For the text-containing cell, return its midpoint in [X, Y] coordinate format. 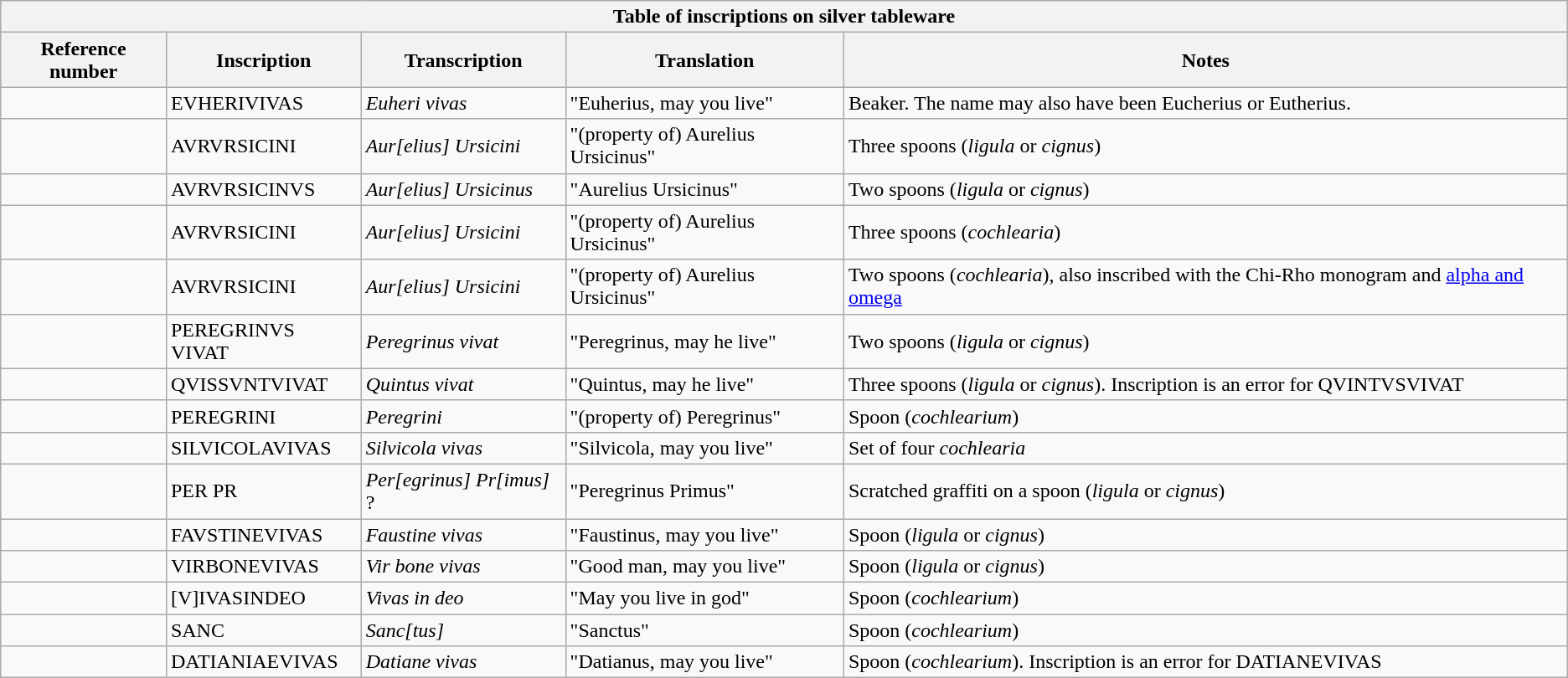
"Faustinus, may you live" [704, 535]
Inscription [263, 60]
Peregrinus vivat [463, 342]
"Sanctus" [704, 630]
Euheri vivas [463, 103]
Datiane vivas [463, 662]
Scratched graffiti on a spoon (ligula or cignus) [1205, 491]
Reference number [84, 60]
"May you live in god" [704, 598]
"Peregrinus, may he live" [704, 342]
"Peregrinus Primus" [704, 491]
EVHERIVIVAS [263, 103]
Table of inscriptions on silver tableware [784, 17]
Peregrini [463, 416]
"(property of) Peregrinus" [704, 416]
"Quintus, may he live" [704, 384]
Vir bone vivas [463, 567]
"Aurelius Ursicinus" [704, 189]
Translation [704, 60]
Sanc[tus] [463, 630]
Set of four cochlearia [1205, 448]
[V]IVASINDEO [263, 598]
PER PR [263, 491]
"Datianus, may you live" [704, 662]
PEREGRINI [263, 416]
Three spoons (ligula or cignus). Inscription is an error for QVINTVSVIVAT [1205, 384]
Faustine vivas [463, 535]
SANC [263, 630]
Three spoons (cochlearia) [1205, 233]
DATIANIAEVIVAS [263, 662]
Notes [1205, 60]
VIRBONEVIVAS [263, 567]
QVISSVNTVIVAT [263, 384]
Aur[elius] Ursicinus [463, 189]
"Silvicola, may you live" [704, 448]
Beaker. The name may also have been Eucherius or Eutherius. [1205, 103]
Quintus vivat [463, 384]
"Euherius, may you live" [704, 103]
Transcription [463, 60]
PEREGRINVS VIVAT [263, 342]
Spoon (cochlearium). Inscription is an error for DATIANEVIVAS [1205, 662]
AVRVRSICINVS [263, 189]
Silvicola vivas [463, 448]
Two spoons (cochlearia), also inscribed with the Chi-Rho monogram and alpha and omega [1205, 286]
SILVICOLAVIVAS [263, 448]
FAVSTINEVIVAS [263, 535]
"Good man, may you live" [704, 567]
Vivas in deo [463, 598]
Per[egrinus] Pr[imus] ? [463, 491]
Three spoons (ligula or cignus) [1205, 146]
